Pinpoint the cell where the given text exists, returning its [X, Y] midpoint coordinate. 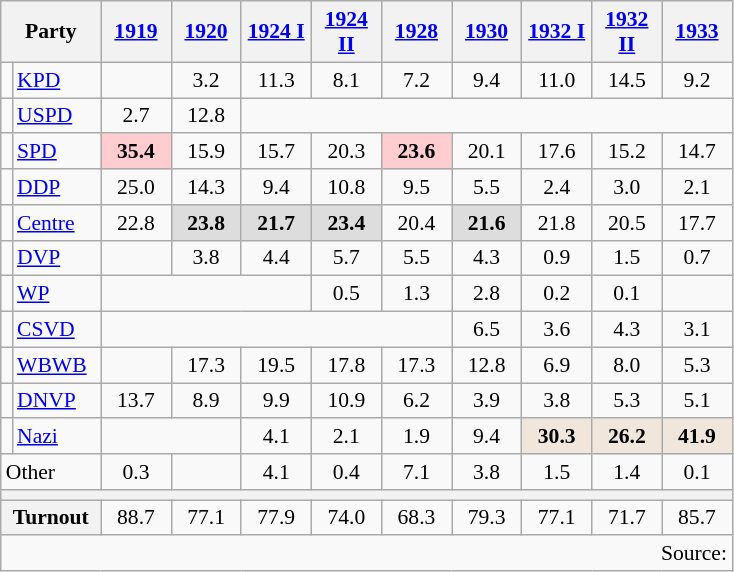
1.4 [627, 472]
14.3 [206, 187]
0.4 [346, 472]
1933 [697, 32]
8.1 [346, 80]
41.9 [697, 437]
Source: [366, 554]
5.1 [697, 401]
0.2 [557, 294]
15.2 [627, 152]
3.9 [487, 401]
14.5 [627, 80]
9.2 [697, 80]
2.7 [136, 116]
3.6 [557, 330]
10.9 [346, 401]
21.6 [487, 223]
1932 II [627, 32]
68.3 [416, 518]
13.7 [136, 401]
Other [51, 472]
6.2 [416, 401]
20.5 [627, 223]
Turnout [51, 518]
WBWB [56, 365]
3.0 [627, 187]
1928 [416, 32]
25.0 [136, 187]
0.3 [136, 472]
8.0 [627, 365]
79.3 [487, 518]
0.5 [346, 294]
0.9 [557, 258]
30.3 [557, 437]
85.7 [697, 518]
74.0 [346, 518]
23.4 [346, 223]
KPD [56, 80]
1924 I [276, 32]
DDP [56, 187]
Nazi [56, 437]
8.9 [206, 401]
15.9 [206, 152]
21.8 [557, 223]
WP [56, 294]
DVP [56, 258]
17.6 [557, 152]
15.7 [276, 152]
26.2 [627, 437]
71.7 [627, 518]
20.4 [416, 223]
23.6 [416, 152]
Party [51, 32]
35.4 [136, 152]
7.2 [416, 80]
21.7 [276, 223]
CSVD [56, 330]
17.7 [697, 223]
9.5 [416, 187]
Centre [56, 223]
1920 [206, 32]
10.8 [346, 187]
4.4 [276, 258]
1932 I [557, 32]
5.7 [346, 258]
20.3 [346, 152]
11.0 [557, 80]
17.8 [346, 365]
23.8 [206, 223]
DNVP [56, 401]
1.9 [416, 437]
20.1 [487, 152]
7.1 [416, 472]
1924 II [346, 32]
3.1 [697, 330]
1919 [136, 32]
2.4 [557, 187]
USPD [56, 116]
2.8 [487, 294]
6.5 [487, 330]
19.5 [276, 365]
1.3 [416, 294]
SPD [56, 152]
3.2 [206, 80]
22.8 [136, 223]
6.9 [557, 365]
88.7 [136, 518]
0.7 [697, 258]
1930 [487, 32]
9.9 [276, 401]
11.3 [276, 80]
14.7 [697, 152]
77.9 [276, 518]
